Return the [x, y] coordinate for the center point of the cell that contains the specified text.  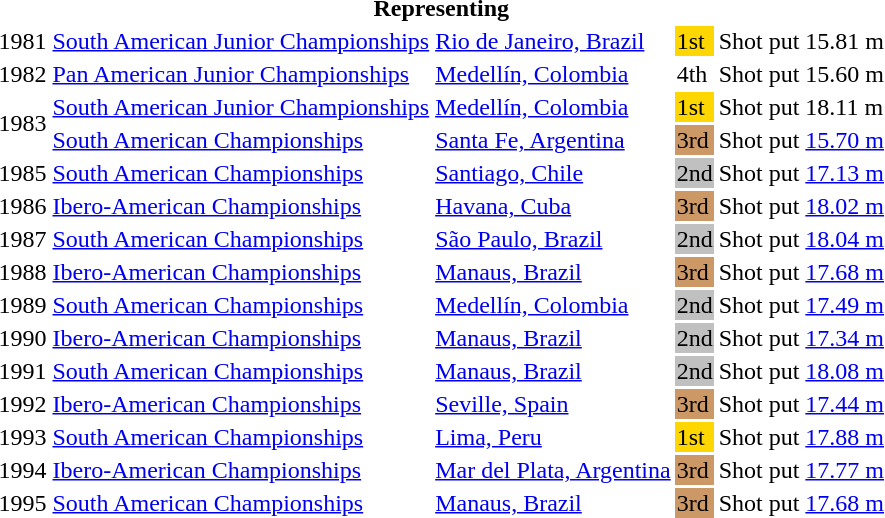
Mar del Plata, Argentina [553, 470]
Santa Fe, Argentina [553, 140]
Havana, Cuba [553, 206]
Rio de Janeiro, Brazil [553, 41]
Lima, Peru [553, 437]
Pan American Junior Championships [241, 74]
São Paulo, Brazil [553, 239]
Seville, Spain [553, 404]
Santiago, Chile [553, 173]
4th [694, 74]
